Detect which cell encompasses the target text, then output its [X, Y] center coordinate. 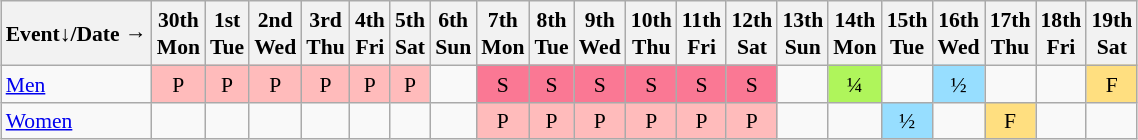
18thFri [1062, 33]
7thMon [502, 33]
16thWed [958, 33]
5thSat [410, 33]
19thSat [1112, 33]
Event↓/Date → [76, 33]
9thWed [600, 33]
17thThu [1010, 33]
Women [76, 120]
1stTue [227, 33]
4thFri [370, 33]
13thSun [802, 33]
¼ [854, 84]
6thSun [453, 33]
3rdThu [326, 33]
10thThu [652, 33]
2ndWed [275, 33]
Men [76, 84]
8thTue [552, 33]
15thTue [908, 33]
11thFri [702, 33]
30thMon [178, 33]
12thSat [752, 33]
14thMon [854, 33]
